Detect which cell encompasses the target text, then output its (x, y) center coordinate. 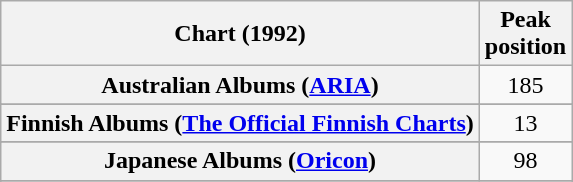
Finnish Albums (The Official Finnish Charts) (240, 123)
Australian Albums (ARIA) (240, 85)
98 (525, 161)
13 (525, 123)
185 (525, 85)
Japanese Albums (Oricon) (240, 161)
Peak position (525, 34)
Chart (1992) (240, 34)
